Pinpoint the cell where the given text exists, returning its [x, y] midpoint coordinate. 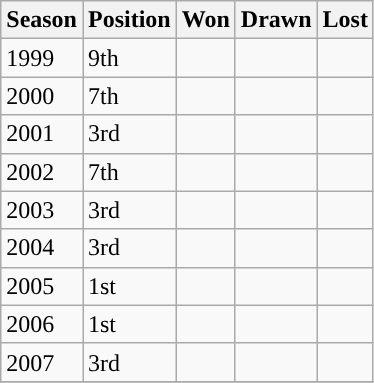
2003 [42, 210]
2004 [42, 248]
Won [206, 20]
1999 [42, 58]
Drawn [276, 20]
2007 [42, 362]
Season [42, 20]
2001 [42, 134]
2006 [42, 324]
2002 [42, 172]
2005 [42, 286]
9th [129, 58]
Lost [345, 20]
Position [129, 20]
2000 [42, 96]
